Capture the cell that displays the provided text and extract its [x, y] central coordinate. 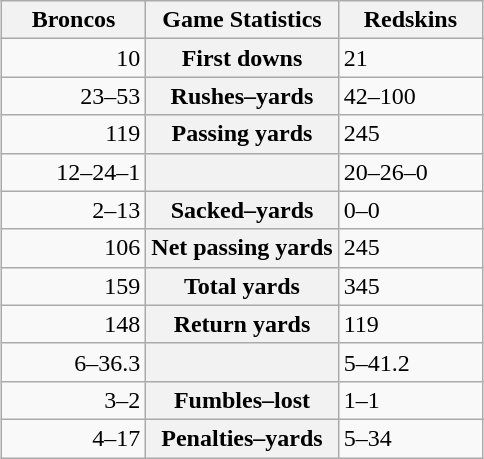
Rushes–yards [242, 96]
6–36.3 [73, 362]
21 [410, 58]
5–41.2 [410, 362]
106 [73, 248]
12–24–1 [73, 172]
Game Statistics [242, 20]
2–13 [73, 210]
345 [410, 286]
Sacked–yards [242, 210]
23–53 [73, 96]
0–0 [410, 210]
4–17 [73, 438]
Fumbles–lost [242, 400]
159 [73, 286]
Passing yards [242, 134]
Return yards [242, 324]
5–34 [410, 438]
10 [73, 58]
3–2 [73, 400]
Penalties–yards [242, 438]
Redskins [410, 20]
Broncos [73, 20]
1–1 [410, 400]
Total yards [242, 286]
First downs [242, 58]
20–26–0 [410, 172]
Net passing yards [242, 248]
148 [73, 324]
42–100 [410, 96]
